Return the [x, y] coordinate for the center point of the cell that contains the specified text.  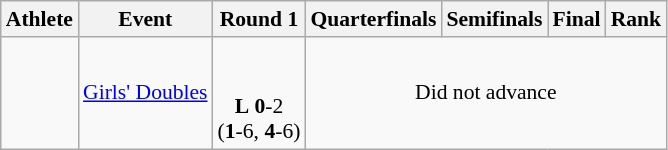
Round 1 [260, 19]
Semifinals [494, 19]
Quarterfinals [373, 19]
Event [146, 19]
Did not advance [486, 93]
Rank [636, 19]
Final [577, 19]
Girls' Doubles [146, 93]
Athlete [40, 19]
L 0-2 (1-6, 4-6) [260, 93]
